Scan for the cell matching the given text and deliver its (X, Y) coordinate at center. 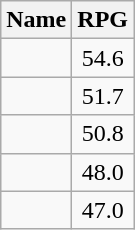
47.0 (103, 210)
51.7 (103, 96)
48.0 (103, 172)
Name (36, 20)
RPG (103, 20)
54.6 (103, 58)
50.8 (103, 134)
